Provide the [X, Y] coordinate of the cell's center where the given text is located.  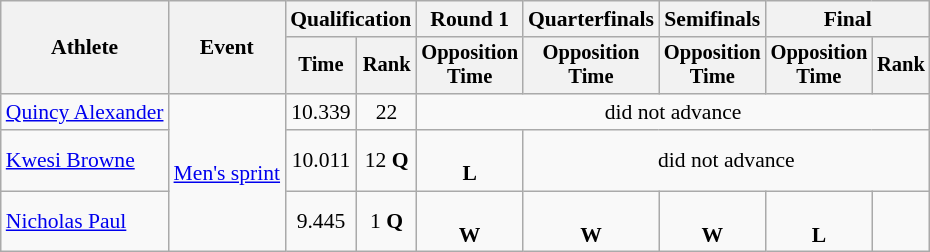
Time [321, 66]
10.339 [321, 112]
1 Q [387, 222]
9.445 [321, 222]
22 [387, 112]
Event [228, 48]
12 Q [387, 160]
Semifinals [712, 19]
Quarterfinals [591, 19]
Kwesi Browne [85, 160]
Round 1 [470, 19]
Athlete [85, 48]
Nicholas Paul [85, 222]
Quincy Alexander [85, 112]
10.011 [321, 160]
Men's sprint [228, 173]
Final [848, 19]
Qualification [350, 19]
